From the cell containing the given text, extract its center point as [x, y] coordinate. 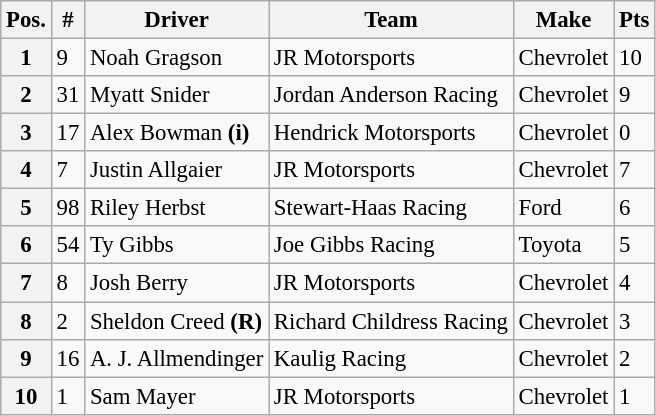
Ford [563, 208]
Driver [177, 20]
54 [68, 245]
Riley Herbst [177, 208]
Jordan Anderson Racing [392, 95]
Team [392, 20]
Myatt Snider [177, 95]
Sheldon Creed (R) [177, 321]
Richard Childress Racing [392, 321]
A. J. Allmendinger [177, 358]
Pos. [26, 20]
Ty Gibbs [177, 245]
Joe Gibbs Racing [392, 245]
Alex Bowman (i) [177, 133]
Toyota [563, 245]
98 [68, 208]
# [68, 20]
Sam Mayer [177, 396]
17 [68, 133]
Justin Allgaier [177, 170]
Pts [634, 20]
0 [634, 133]
Kaulig Racing [392, 358]
Noah Gragson [177, 58]
31 [68, 95]
Make [563, 20]
Josh Berry [177, 283]
16 [68, 358]
Hendrick Motorsports [392, 133]
Stewart-Haas Racing [392, 208]
